Return (X, Y) of the center of cell containing provided text 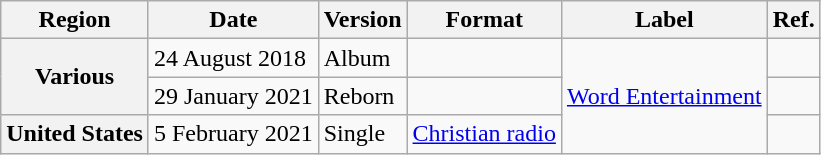
Version (362, 20)
Word Entertainment (664, 96)
5 February 2021 (233, 134)
United States (75, 134)
Region (75, 20)
Album (362, 58)
24 August 2018 (233, 58)
Ref. (794, 20)
Label (664, 20)
Single (362, 134)
Christian radio (484, 134)
Various (75, 77)
Format (484, 20)
Date (233, 20)
Reborn (362, 96)
29 January 2021 (233, 96)
